Scan for the cell matching the given text and deliver its (X, Y) coordinate at center. 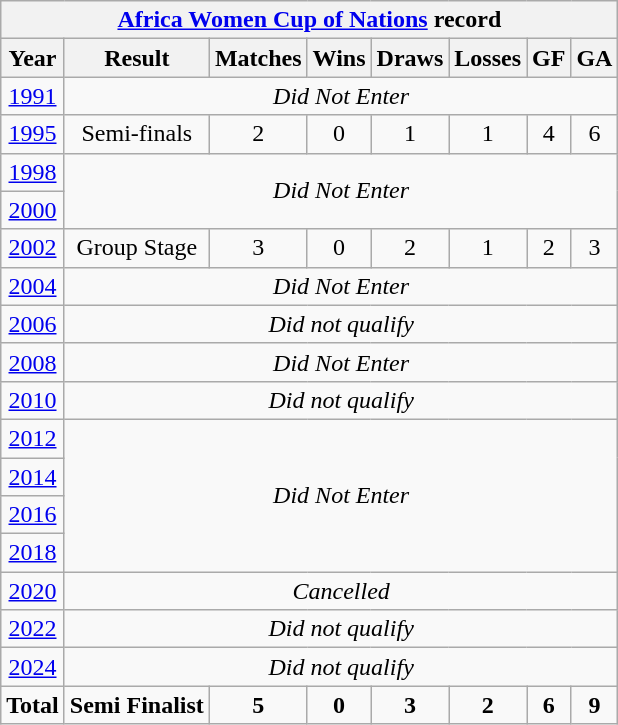
2014 (33, 477)
Matches (258, 58)
Wins (339, 58)
2002 (33, 248)
2004 (33, 286)
2020 (33, 591)
Result (136, 58)
Semi Finalist (136, 705)
2022 (33, 629)
2016 (33, 515)
2018 (33, 553)
2012 (33, 438)
Cancelled (341, 591)
5 (258, 705)
Semi-finals (136, 134)
9 (594, 705)
Africa Women Cup of Nations record (310, 20)
2008 (33, 362)
Total (33, 705)
Losses (488, 58)
4 (549, 134)
1991 (33, 96)
2024 (33, 667)
2006 (33, 324)
Year (33, 58)
2000 (33, 210)
Draws (410, 58)
GA (594, 58)
2010 (33, 400)
GF (549, 58)
1998 (33, 172)
1995 (33, 134)
Group Stage (136, 248)
